Locate the cell with the specified text and output its (x, y) center coordinate. 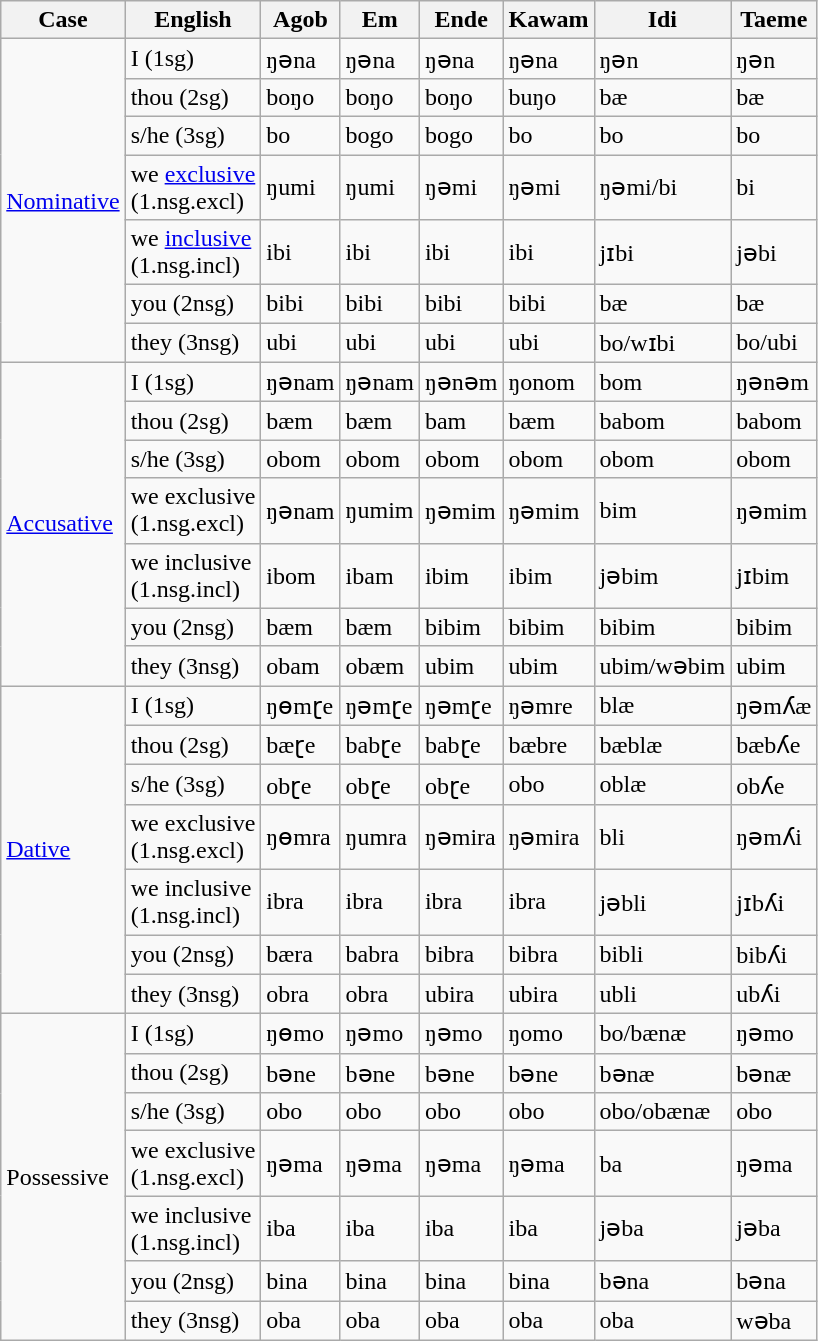
ubʎi (774, 994)
obo/obænæ (662, 1112)
jəbi (774, 252)
obʎe (774, 785)
ŋɵmra (300, 836)
jɪbi (662, 252)
obæm (380, 666)
bæbre (548, 745)
wəba (774, 1320)
ŋumra (380, 836)
oblæ (662, 785)
bæɽe (300, 745)
Case (63, 20)
Kawam (548, 20)
bom (662, 382)
ibom (300, 576)
Possessive (63, 1177)
Accusative (63, 524)
bibʎi (774, 954)
ŋəmʎæ (774, 706)
Dative (63, 850)
jɪbim (774, 576)
bo/ubi (774, 343)
ŋəmʎi (774, 836)
ŋɵmo (300, 1034)
bam (461, 421)
ŋəmre (548, 706)
jəbli (662, 902)
Ende (461, 20)
bæra (300, 954)
Agob (300, 20)
bæblæ (662, 745)
Taeme (774, 20)
English (193, 20)
Em (380, 20)
bo/bænæ (662, 1034)
blæ (662, 706)
ba (662, 1164)
bli (662, 836)
ŋomo (548, 1034)
ŋəmi/bi (662, 186)
ŋɵmɽe (300, 706)
ibam (380, 576)
Nominative (63, 200)
ubim/wəbim (662, 666)
bim (662, 510)
jɪbʎi (774, 902)
Idi (662, 20)
babra (380, 954)
jəbim (662, 576)
bæbʎe (774, 745)
ŋonom (548, 382)
bo/wɪbi (662, 343)
buŋo (548, 97)
ubli (662, 994)
ŋumim (380, 510)
bi (774, 186)
obam (300, 666)
bibli (662, 954)
